Scan for the cell matching the given text and deliver its (X, Y) coordinate at center. 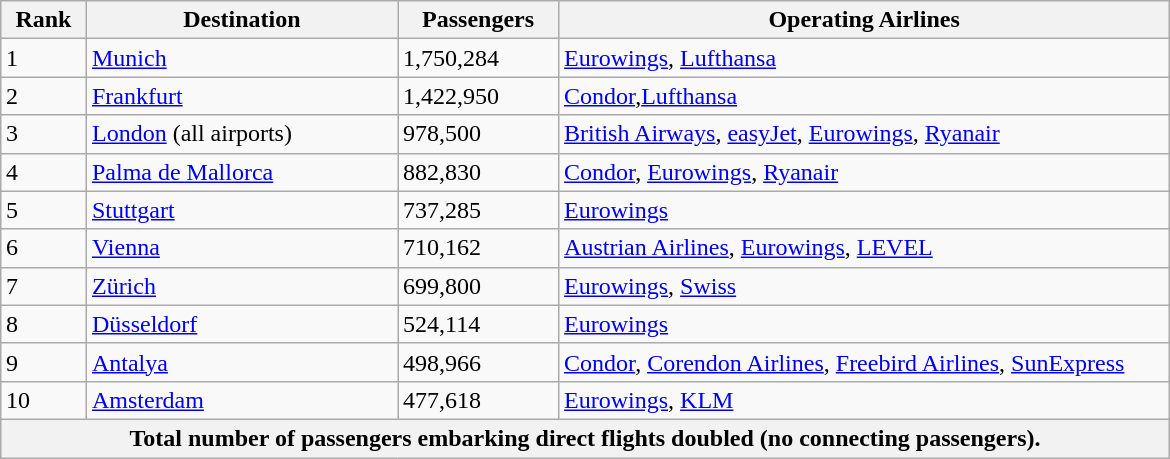
British Airways, easyJet, Eurowings, Ryanair (864, 134)
882,830 (478, 172)
699,800 (478, 286)
Austrian Airlines, Eurowings, LEVEL (864, 248)
Antalya (242, 362)
Palma de Mallorca (242, 172)
5 (43, 210)
Total number of passengers embarking direct flights doubled (no connecting passengers). (584, 438)
Condor, Corendon Airlines, Freebird Airlines, SunExpress (864, 362)
Eurowings, Lufthansa (864, 58)
Passengers (478, 20)
Amsterdam (242, 400)
1,750,284 (478, 58)
477,618 (478, 400)
Destination (242, 20)
8 (43, 324)
524,114 (478, 324)
2 (43, 96)
3 (43, 134)
Condor,Lufthansa (864, 96)
Munich (242, 58)
Condor, Eurowings, Ryanair (864, 172)
Operating Airlines (864, 20)
Frankfurt (242, 96)
Vienna (242, 248)
Rank (43, 20)
9 (43, 362)
710,162 (478, 248)
737,285 (478, 210)
4 (43, 172)
Zürich (242, 286)
7 (43, 286)
498,966 (478, 362)
Eurowings, Swiss (864, 286)
1,422,950 (478, 96)
978,500 (478, 134)
Eurowings, KLM (864, 400)
6 (43, 248)
Düsseldorf (242, 324)
10 (43, 400)
1 (43, 58)
Stuttgart (242, 210)
London (all airports) (242, 134)
